Return the (X, Y) coordinate for the center point of the cell that contains the specified text.  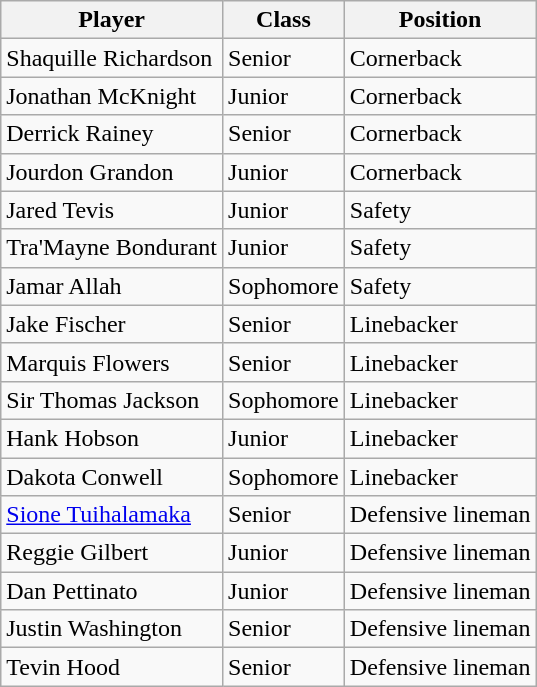
Marquis Flowers (112, 362)
Jonathan McKnight (112, 96)
Class (284, 20)
Shaquille Richardson (112, 58)
Jared Tevis (112, 210)
Player (112, 20)
Jourdon Grandon (112, 172)
Dan Pettinato (112, 591)
Justin Washington (112, 629)
Jake Fischer (112, 324)
Derrick Rainey (112, 134)
Reggie Gilbert (112, 553)
Dakota Conwell (112, 477)
Sione Tuihalamaka (112, 515)
Hank Hobson (112, 438)
Jamar Allah (112, 286)
Sir Thomas Jackson (112, 400)
Tra'Mayne Bondurant (112, 248)
Tevin Hood (112, 667)
Position (440, 20)
